Scan for the cell matching the given text and deliver its (x, y) coordinate at center. 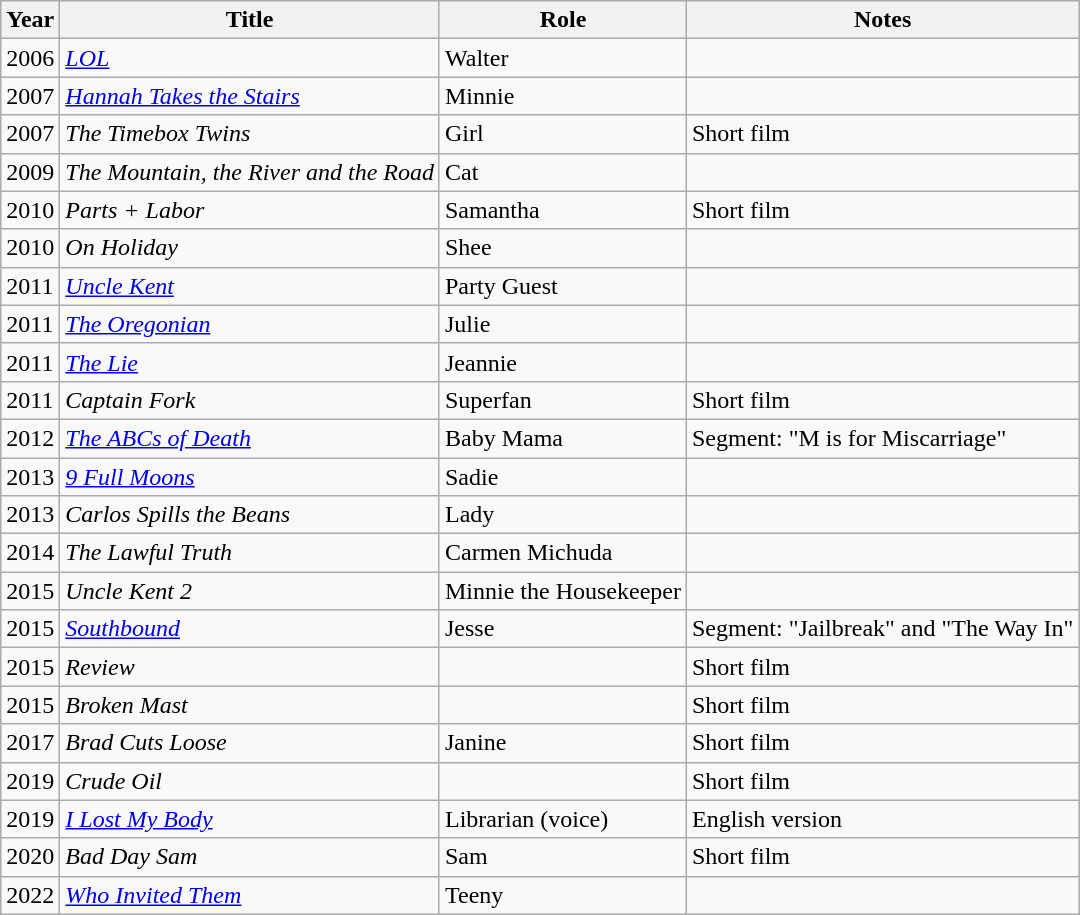
Sadie (562, 477)
Parts + Labor (250, 210)
Brad Cuts Loose (250, 743)
Carlos Spills the Beans (250, 515)
Southbound (250, 629)
2022 (30, 895)
2020 (30, 857)
2014 (30, 553)
Lady (562, 515)
Girl (562, 134)
Crude Oil (250, 781)
Uncle Kent 2 (250, 591)
Superfan (562, 400)
The Lawful Truth (250, 553)
Shee (562, 248)
English version (882, 819)
Teeny (562, 895)
The ABCs of Death (250, 438)
Minnie (562, 96)
Hannah Takes the Stairs (250, 96)
Year (30, 20)
Julie (562, 324)
Broken Mast (250, 705)
The Oregonian (250, 324)
Uncle Kent (250, 286)
The Mountain, the River and the Road (250, 172)
Segment: "Jailbreak" and "The Way In" (882, 629)
Segment: "M is for Miscarriage" (882, 438)
Review (250, 667)
Cat (562, 172)
Samantha (562, 210)
Librarian (voice) (562, 819)
Notes (882, 20)
2017 (30, 743)
9 Full Moons (250, 477)
Carmen Michuda (562, 553)
Janine (562, 743)
Title (250, 20)
Captain Fork (250, 400)
The Timebox Twins (250, 134)
The Lie (250, 362)
Bad Day Sam (250, 857)
Walter (562, 58)
I Lost My Body (250, 819)
Role (562, 20)
Jeannie (562, 362)
2006 (30, 58)
On Holiday (250, 248)
2009 (30, 172)
Minnie the Housekeeper (562, 591)
LOL (250, 58)
2012 (30, 438)
Party Guest (562, 286)
Baby Mama (562, 438)
Sam (562, 857)
Who Invited Them (250, 895)
Jesse (562, 629)
